For the text-containing cell, return its midpoint in (X, Y) coordinate format. 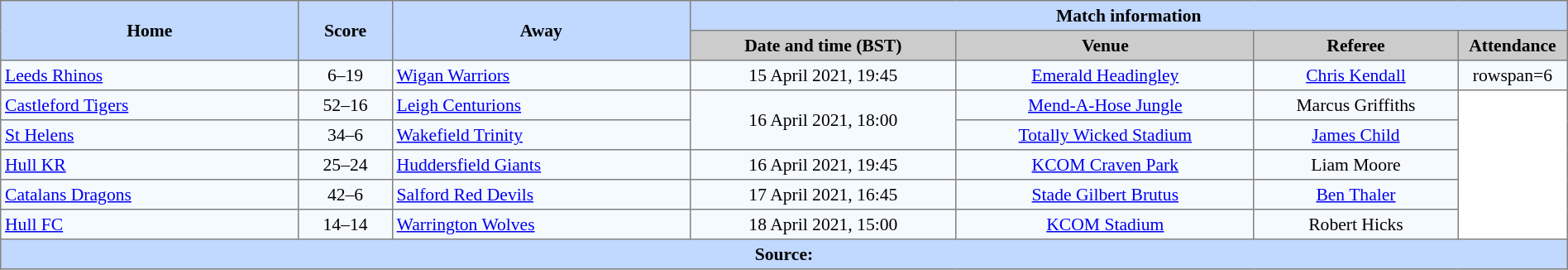
6–19 (346, 75)
Robert Hicks (1355, 224)
Referee (1355, 46)
Hull KR (150, 165)
34–6 (346, 135)
Attendance (1513, 46)
Ben Thaler (1355, 195)
14–14 (346, 224)
Salford Red Devils (541, 195)
Wigan Warriors (541, 75)
Score (346, 31)
Mend-A-Hose Jungle (1105, 105)
Leeds Rhinos (150, 75)
Away (541, 31)
Home (150, 31)
Date and time (BST) (823, 46)
Source: (784, 254)
18 April 2021, 15:00 (823, 224)
rowspan=6 (1513, 75)
Catalans Dragons (150, 195)
Liam Moore (1355, 165)
Castleford Tigers (150, 105)
Venue (1105, 46)
Match information (1128, 16)
Marcus Griffiths (1355, 105)
Warrington Wolves (541, 224)
Hull FC (150, 224)
KCOM Craven Park (1105, 165)
16 April 2021, 19:45 (823, 165)
Stade Gilbert Brutus (1105, 195)
16 April 2021, 18:00 (823, 120)
25–24 (346, 165)
Leigh Centurions (541, 105)
St Helens (150, 135)
Emerald Headingley (1105, 75)
KCOM Stadium (1105, 224)
42–6 (346, 195)
Huddersfield Giants (541, 165)
Chris Kendall (1355, 75)
15 April 2021, 19:45 (823, 75)
Wakefield Trinity (541, 135)
James Child (1355, 135)
52–16 (346, 105)
Totally Wicked Stadium (1105, 135)
17 April 2021, 16:45 (823, 195)
